Provide the [X, Y] coordinate of the cell's center where the given text is located.  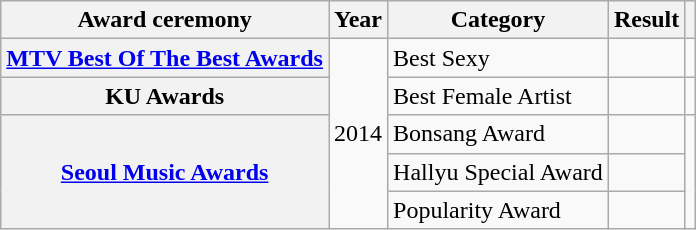
Award ceremony [165, 20]
MTV Best Of The Best Awards [165, 58]
Hallyu Special Award [498, 172]
Category [498, 20]
Bonsang Award [498, 134]
Best Female Artist [498, 96]
Seoul Music Awards [165, 172]
Popularity Award [498, 210]
Result [646, 20]
Best Sexy [498, 58]
Year [358, 20]
KU Awards [165, 96]
2014 [358, 134]
